Output the (X, Y) coordinate of the center of the cell containing the given text.  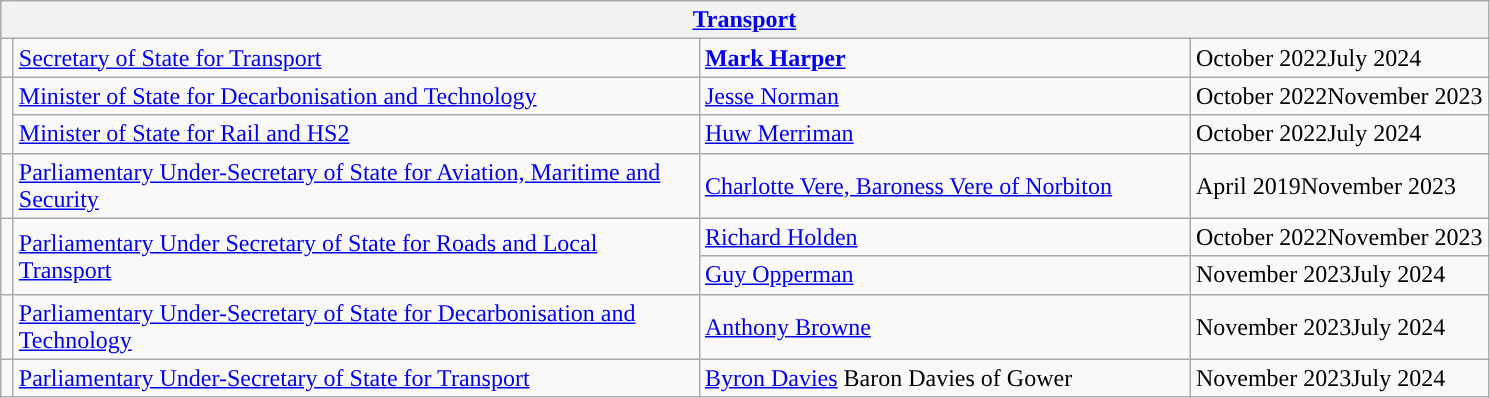
Parliamentary Under-Secretary of State for Transport (356, 378)
Byron Davies Baron Davies of Gower (944, 378)
Huw Merriman (944, 134)
Secretary of State for Transport (356, 58)
Mark Harper (944, 58)
Richard Holden (944, 237)
Parliamentary Under-Secretary of State for Decarbonisation and Technology (356, 326)
Parliamentary Under Secretary of State for Roads and Local Transport (356, 256)
Minister of State for Decarbonisation and Technology (356, 96)
Minister of State for Rail and HS2 (356, 134)
Parliamentary Under-Secretary of State for Aviation, Maritime and Security (356, 186)
April 2019November 2023 (1339, 186)
Jesse Norman (944, 96)
Transport (744, 20)
Anthony Browne (944, 326)
Charlotte Vere, Baroness Vere of Norbiton (944, 186)
Guy Opperman (944, 275)
